Find where the given text appears and provide that cell's center as [X, Y] coordinate. 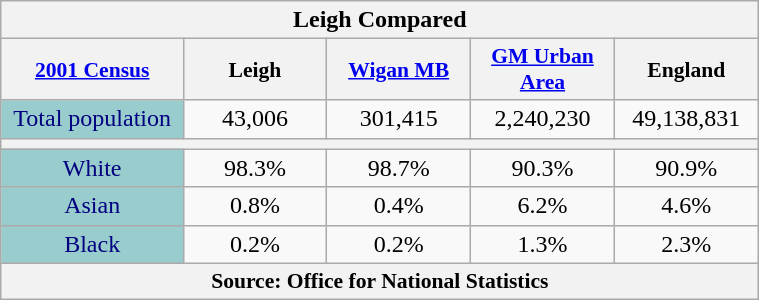
90.9% [686, 168]
90.3% [543, 168]
4.6% [686, 206]
6.2% [543, 206]
98.7% [399, 168]
2.3% [686, 244]
Black [92, 244]
98.3% [255, 168]
49,138,831 [686, 119]
43,006 [255, 119]
2001 Census [92, 70]
England [686, 70]
1.3% [543, 244]
Leigh [255, 70]
2,240,230 [543, 119]
0.4% [399, 206]
White [92, 168]
Total population [92, 119]
Wigan MB [399, 70]
301,415 [399, 119]
Source: Office for National Statistics [380, 281]
0.8% [255, 206]
Leigh Compared [380, 20]
Asian [92, 206]
GM Urban Area [543, 70]
